Pinpoint the cell where the given text exists, returning its (X, Y) midpoint coordinate. 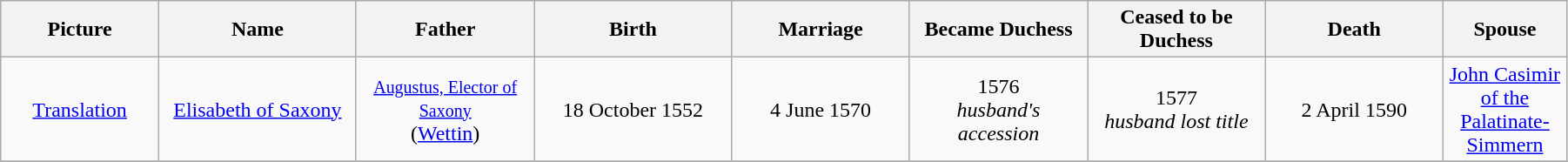
Became Duchess (998, 30)
Birth (633, 30)
Name (258, 30)
2 April 1590 (1354, 110)
4 June 1570 (821, 110)
Spouse (1504, 30)
Ceased to be Duchess (1176, 30)
Picture (80, 30)
1576husband's accession (998, 110)
Elisabeth of Saxony (258, 110)
Marriage (821, 30)
Augustus, Elector of Saxony(Wettin) (445, 110)
John Casimir of the Palatinate-Simmern (1504, 110)
Death (1354, 30)
18 October 1552 (633, 110)
Father (445, 30)
1577husband lost title (1176, 110)
Translation (80, 110)
